Find where the given text appears and provide that cell's center as [X, Y] coordinate. 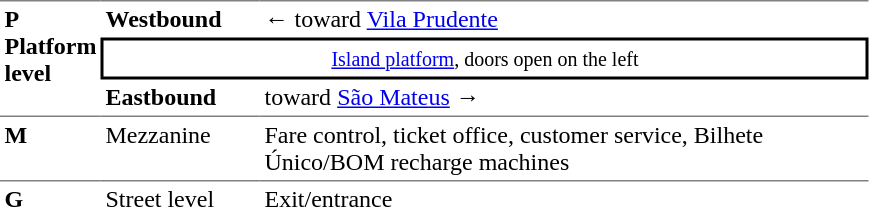
M [50, 148]
Westbound [180, 19]
Island platform, doors open on the left [485, 59]
Fare control, ticket office, customer service, Bilhete Único/BOM recharge machines [564, 148]
PPlatform level [50, 58]
Mezzanine [180, 148]
Eastbound [180, 99]
← toward Vila Prudente [564, 19]
toward São Mateus → [564, 99]
